Scan for the cell matching the given text and deliver its [X, Y] coordinate at center. 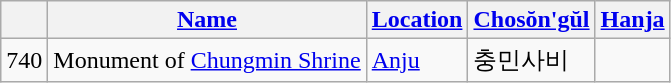
Anju [417, 60]
Hanja [632, 20]
Chosŏn'gŭl [532, 20]
Name [207, 20]
740 [24, 60]
Monument of Chungmin Shrine [207, 60]
Location [417, 20]
충민사비 [532, 60]
